Provide the (x, y) coordinate of the cell's center where the given text is located.  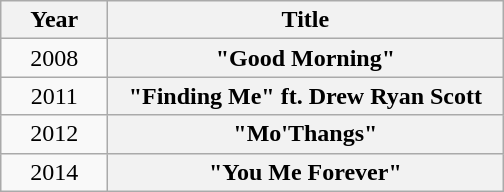
2008 (54, 58)
Year (54, 20)
2014 (54, 172)
2012 (54, 134)
Title (306, 20)
"You Me Forever" (306, 172)
"Finding Me" ft. Drew Ryan Scott (306, 96)
"Mo'Thangs" (306, 134)
"Good Morning" (306, 58)
2011 (54, 96)
